Capture the cell that displays the provided text and extract its [x, y] central coordinate. 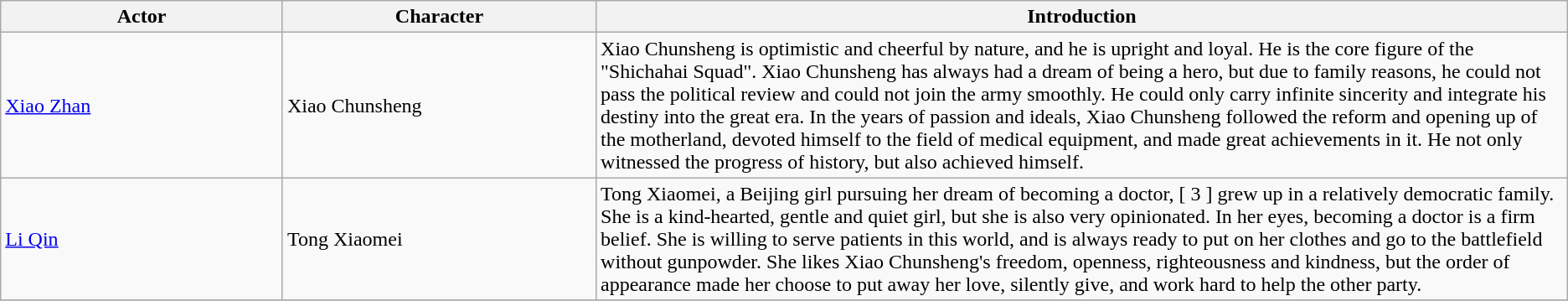
Character [439, 17]
Xiao Chunsheng [439, 106]
Introduction [1082, 17]
Tong Xiaomei [439, 239]
Li Qin [142, 239]
Actor [142, 17]
Xiao Zhan [142, 106]
